Output the [x, y] coordinate of the center of the cell containing the given text.  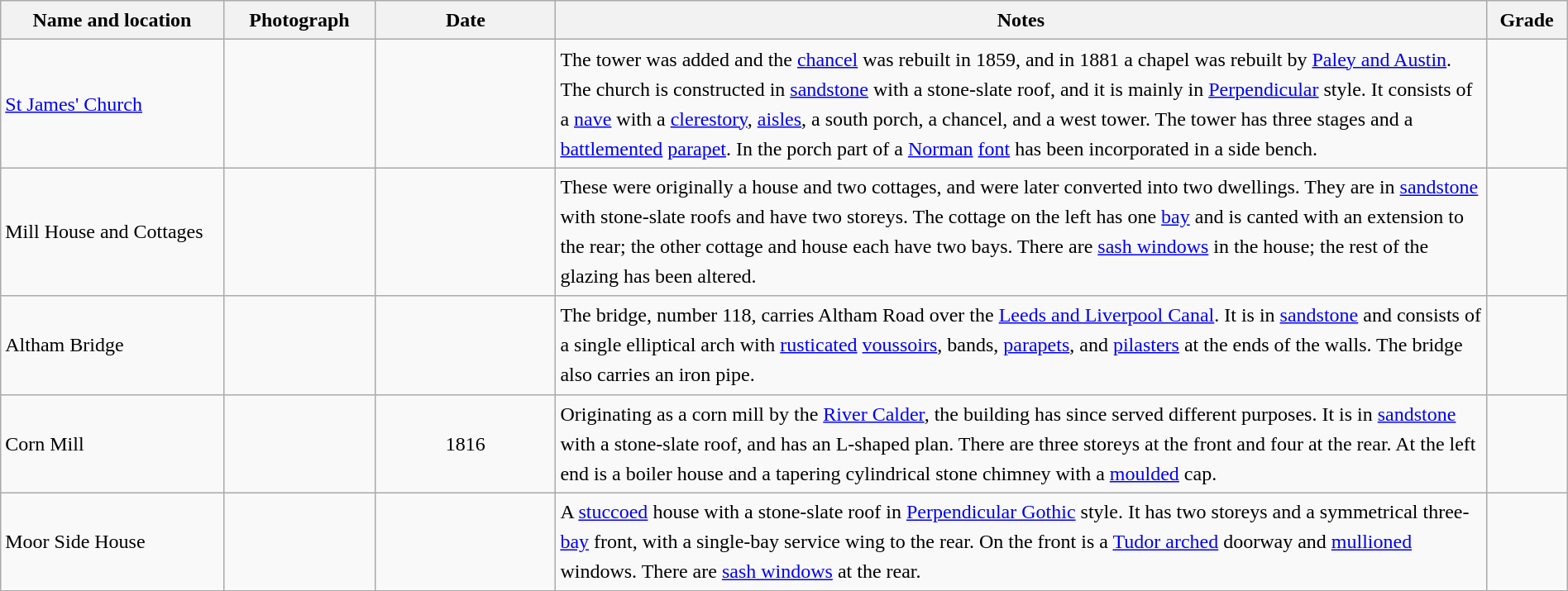
St James' Church [112, 104]
1816 [466, 443]
Altham Bridge [112, 346]
Name and location [112, 20]
Notes [1021, 20]
Grade [1527, 20]
Moor Side House [112, 542]
Corn Mill [112, 443]
Mill House and Cottages [112, 231]
Date [466, 20]
Photograph [299, 20]
